Detect which cell encompasses the target text, then output its (x, y) center coordinate. 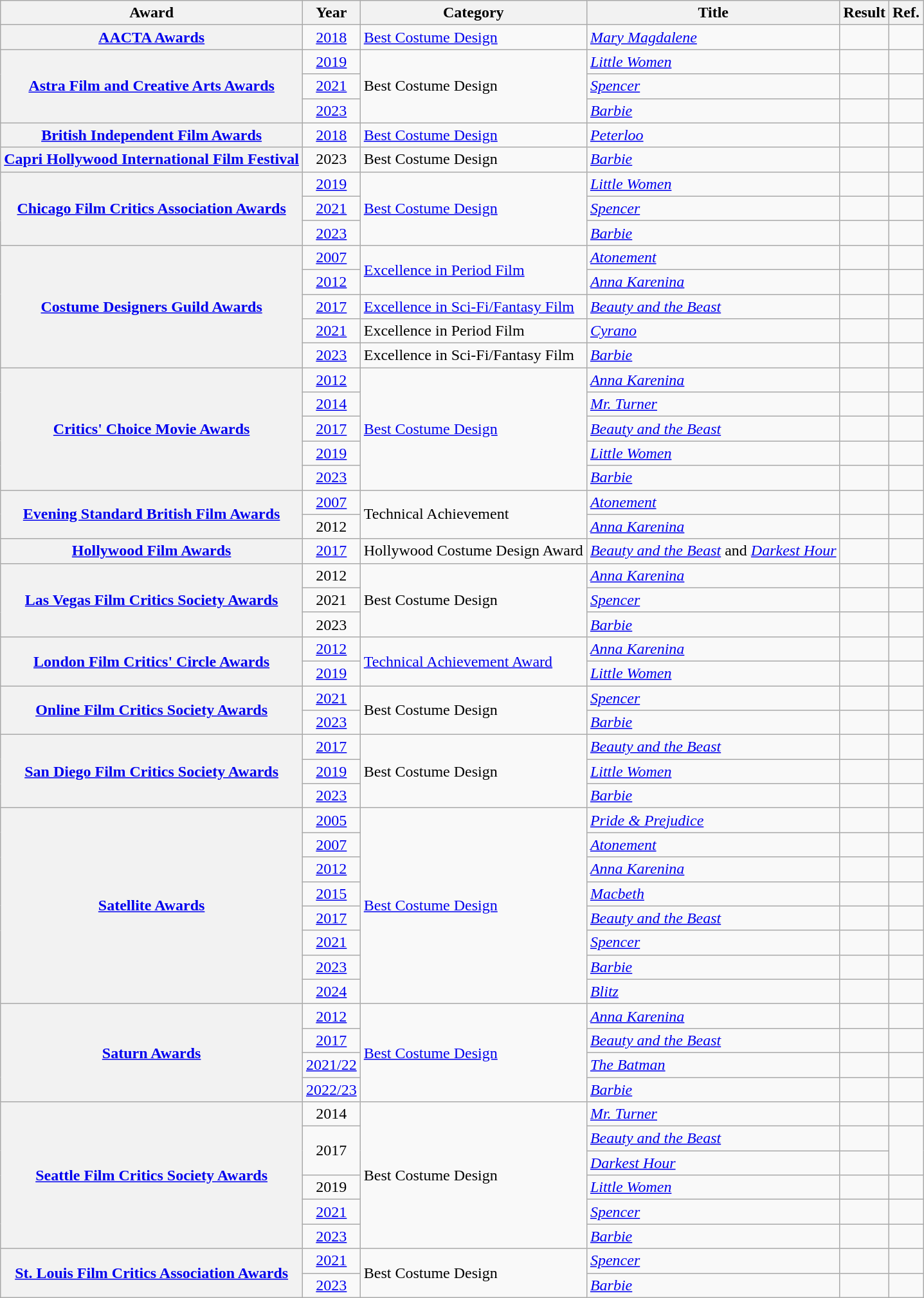
St. Louis Film Critics Association Awards (152, 1273)
Evening Standard British Film Awards (152, 514)
Macbeth (713, 894)
Technical Achievement Award (473, 661)
Technical Achievement (473, 514)
AACTA Awards (152, 37)
Peterloo (713, 135)
Mary Magdalene (713, 37)
Seattle Film Critics Society Awards (152, 1175)
Category (473, 13)
2005 (331, 820)
Award (152, 13)
Year (331, 13)
Satellite Awards (152, 906)
Hollywood Costume Design Award (473, 551)
2024 (331, 991)
The Batman (713, 1065)
Chicago Film Critics Association Awards (152, 208)
Cyrano (713, 331)
2022/23 (331, 1090)
Saturn Awards (152, 1052)
Blitz (713, 991)
Darkest Hour (713, 1163)
London Film Critics' Circle Awards (152, 661)
Hollywood Film Awards (152, 551)
Result (864, 13)
Beauty and the Beast and Darkest Hour (713, 551)
2015 (331, 894)
Las Vegas Film Critics Society Awards (152, 600)
Pride & Prejudice (713, 820)
2021/22 (331, 1065)
Astra Film and Creative Arts Awards (152, 86)
Ref. (905, 13)
San Diego Film Critics Society Awards (152, 771)
Capri Hollywood International Film Festival (152, 159)
Online Film Critics Society Awards (152, 710)
Critics' Choice Movie Awards (152, 429)
Title (713, 13)
British Independent Film Awards (152, 135)
Costume Designers Guild Awards (152, 306)
